For the text-containing cell, return its midpoint in (X, Y) coordinate format. 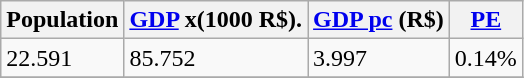
85.752 (216, 58)
GDP pc (R$) (379, 20)
0.14% (486, 58)
GDP x(1000 R$). (216, 20)
PE (486, 20)
Population (62, 20)
3.997 (379, 58)
22.591 (62, 58)
